Extract the (x, y) coordinate from the center of the cell holding the provided text.  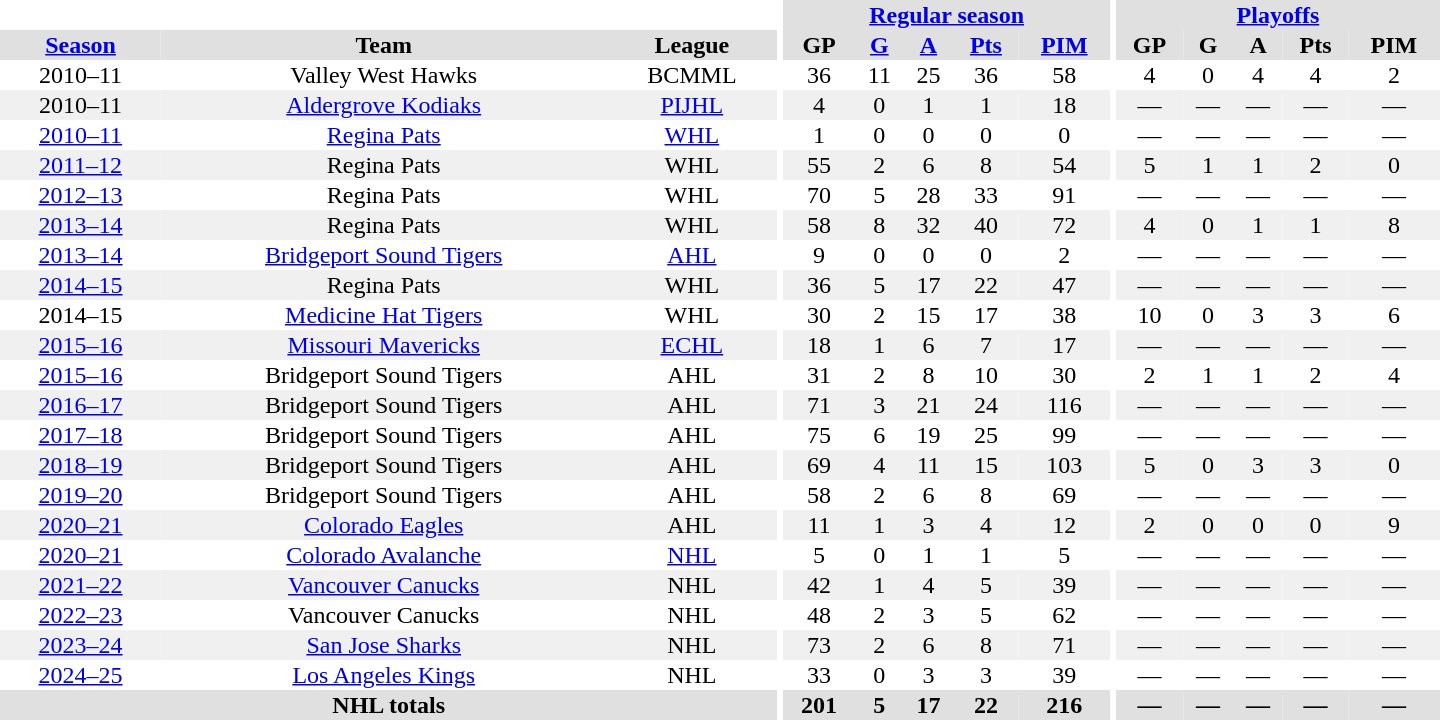
Valley West Hawks (384, 75)
72 (1064, 225)
40 (986, 225)
216 (1064, 705)
103 (1064, 465)
Team (384, 45)
54 (1064, 165)
7 (986, 345)
Colorado Eagles (384, 525)
70 (819, 195)
47 (1064, 285)
48 (819, 615)
2012–13 (80, 195)
2019–20 (80, 495)
12 (1064, 525)
Regular season (946, 15)
201 (819, 705)
Playoffs (1278, 15)
2017–18 (80, 435)
73 (819, 645)
19 (929, 435)
2016–17 (80, 405)
32 (929, 225)
NHL totals (388, 705)
Colorado Avalanche (384, 555)
24 (986, 405)
42 (819, 585)
28 (929, 195)
Medicine Hat Tigers (384, 315)
62 (1064, 615)
2011–12 (80, 165)
2023–24 (80, 645)
League (692, 45)
2024–25 (80, 675)
91 (1064, 195)
PIJHL (692, 105)
ECHL (692, 345)
55 (819, 165)
2018–19 (80, 465)
38 (1064, 315)
Missouri Mavericks (384, 345)
San Jose Sharks (384, 645)
2022–23 (80, 615)
Los Angeles Kings (384, 675)
Season (80, 45)
75 (819, 435)
Aldergrove Kodiaks (384, 105)
99 (1064, 435)
BCMML (692, 75)
116 (1064, 405)
31 (819, 375)
2021–22 (80, 585)
21 (929, 405)
